Provide the [X, Y] coordinate of the cell's center where the given text is located.  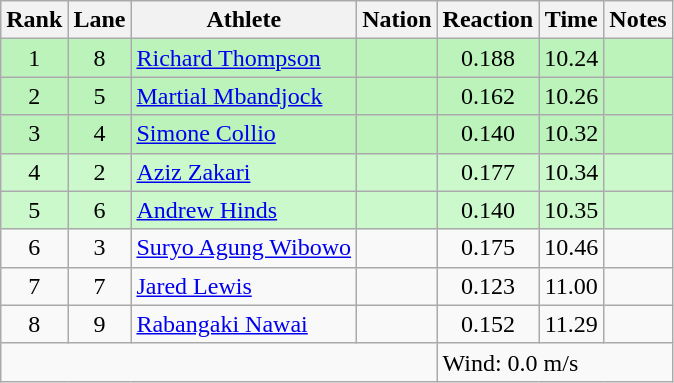
Rabangaki Nawai [244, 324]
10.35 [572, 210]
Martial Mbandjock [244, 96]
Wind: 0.0 m/s [554, 362]
9 [100, 324]
Richard Thompson [244, 58]
1 [34, 58]
0.152 [488, 324]
11.29 [572, 324]
10.46 [572, 248]
Rank [34, 20]
Time [572, 20]
Notes [638, 20]
0.123 [488, 286]
11.00 [572, 286]
0.162 [488, 96]
0.188 [488, 58]
Aziz Zakari [244, 172]
10.24 [572, 58]
Suryo Agung Wibowo [244, 248]
0.175 [488, 248]
Athlete [244, 20]
10.32 [572, 134]
10.34 [572, 172]
Lane [100, 20]
Nation [397, 20]
0.177 [488, 172]
Reaction [488, 20]
10.26 [572, 96]
Simone Collio [244, 134]
Andrew Hinds [244, 210]
Jared Lewis [244, 286]
